Search for the cell housing the specified text and yield its (X, Y) center coordinate. 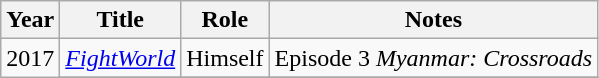
Episode 3 Myanmar: Crossroads (434, 58)
Role (225, 20)
FightWorld (120, 58)
Notes (434, 20)
Himself (225, 58)
Year (30, 20)
2017 (30, 58)
Title (120, 20)
